Search for the cell housing the specified text and yield its [x, y] center coordinate. 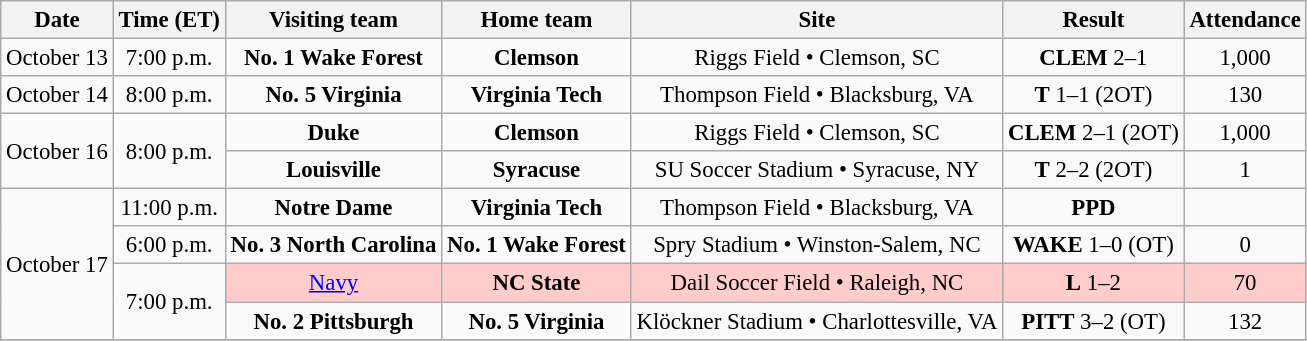
Notre Dame [333, 208]
October 17 [57, 264]
PPD [1094, 208]
6:00 p.m. [169, 245]
1 [1245, 170]
CLEM 2–1 (2OT) [1094, 133]
Site [816, 20]
0 [1245, 245]
Result [1094, 20]
Date [57, 20]
Syracuse [536, 170]
70 [1245, 283]
T 2–2 (2OT) [1094, 170]
L 1–2 [1094, 283]
Navy [333, 283]
WAKE 1–0 (OT) [1094, 245]
October 13 [57, 58]
NC State [536, 283]
Duke [333, 133]
T 1–1 (2OT) [1094, 95]
Klöckner Stadium • Charlottesville, VA [816, 321]
PITT 3–2 (OT) [1094, 321]
Dail Soccer Field • Raleigh, NC [816, 283]
No. 3 North Carolina [333, 245]
SU Soccer Stadium • Syracuse, NY [816, 170]
11:00 p.m. [169, 208]
Spry Stadium • Winston-Salem, NC [816, 245]
October 16 [57, 152]
Attendance [1245, 20]
No. 2 Pittsburgh [333, 321]
Louisville [333, 170]
CLEM 2–1 [1094, 58]
Time (ET) [169, 20]
132 [1245, 321]
Home team [536, 20]
130 [1245, 95]
Visiting team [333, 20]
October 14 [57, 95]
